Scan for the cell matching the given text and deliver its (X, Y) coordinate at center. 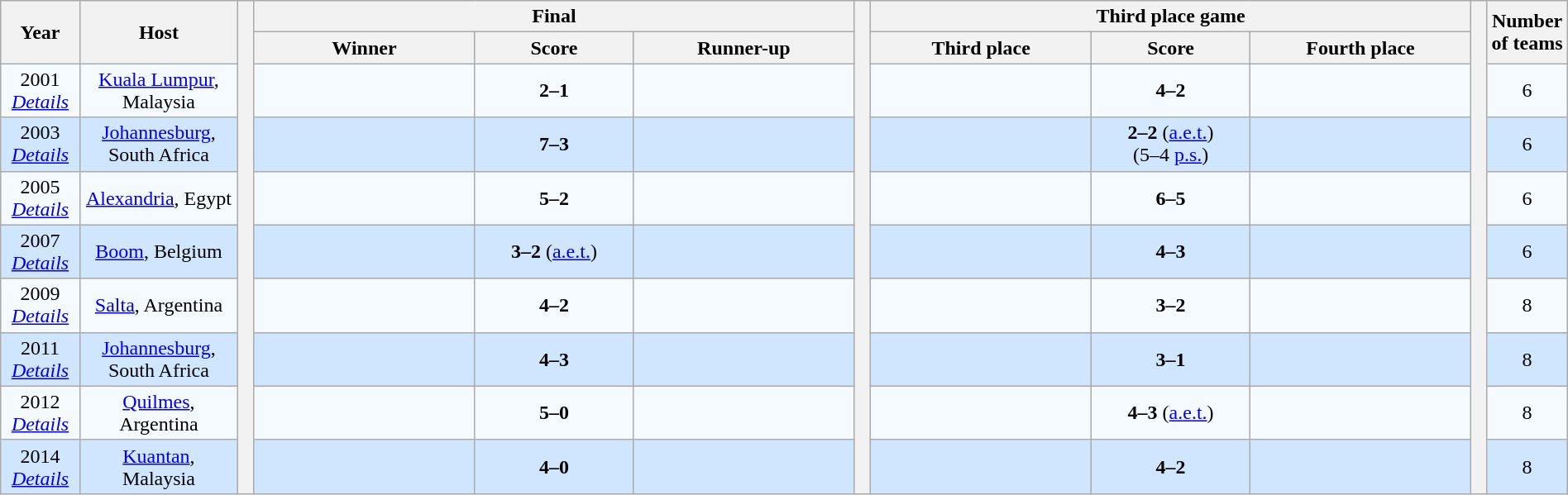
Alexandria, Egypt (159, 198)
Host (159, 32)
2001 Details (41, 91)
Numberof teams (1527, 32)
2014 Details (41, 466)
Final (554, 17)
Runner-up (744, 48)
4–0 (554, 466)
3–1 (1171, 359)
6–5 (1171, 198)
2003 Details (41, 144)
2009 Details (41, 306)
Third place game (1171, 17)
7–3 (554, 144)
2012 Details (41, 413)
Kuantan, Malaysia (159, 466)
3–2 (1171, 306)
2–1 (554, 91)
Year (41, 32)
Salta, Argentina (159, 306)
5–2 (554, 198)
2011 Details (41, 359)
3–2 (a.e.t.) (554, 251)
Fourth place (1360, 48)
4–3 (a.e.t.) (1171, 413)
2007 Details (41, 251)
Winner (365, 48)
Kuala Lumpur, Malaysia (159, 91)
2005 Details (41, 198)
2–2 (a.e.t.)(5–4 p.s.) (1171, 144)
Third place (981, 48)
5–0 (554, 413)
Quilmes, Argentina (159, 413)
Boom, Belgium (159, 251)
